Capture the cell that displays the provided text and extract its (x, y) central coordinate. 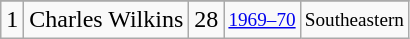
28 (206, 20)
1 (12, 20)
Southeastern (354, 20)
1969–70 (262, 20)
Charles Wilkins (106, 20)
